From the cell containing the given text, extract its center point as [X, Y] coordinate. 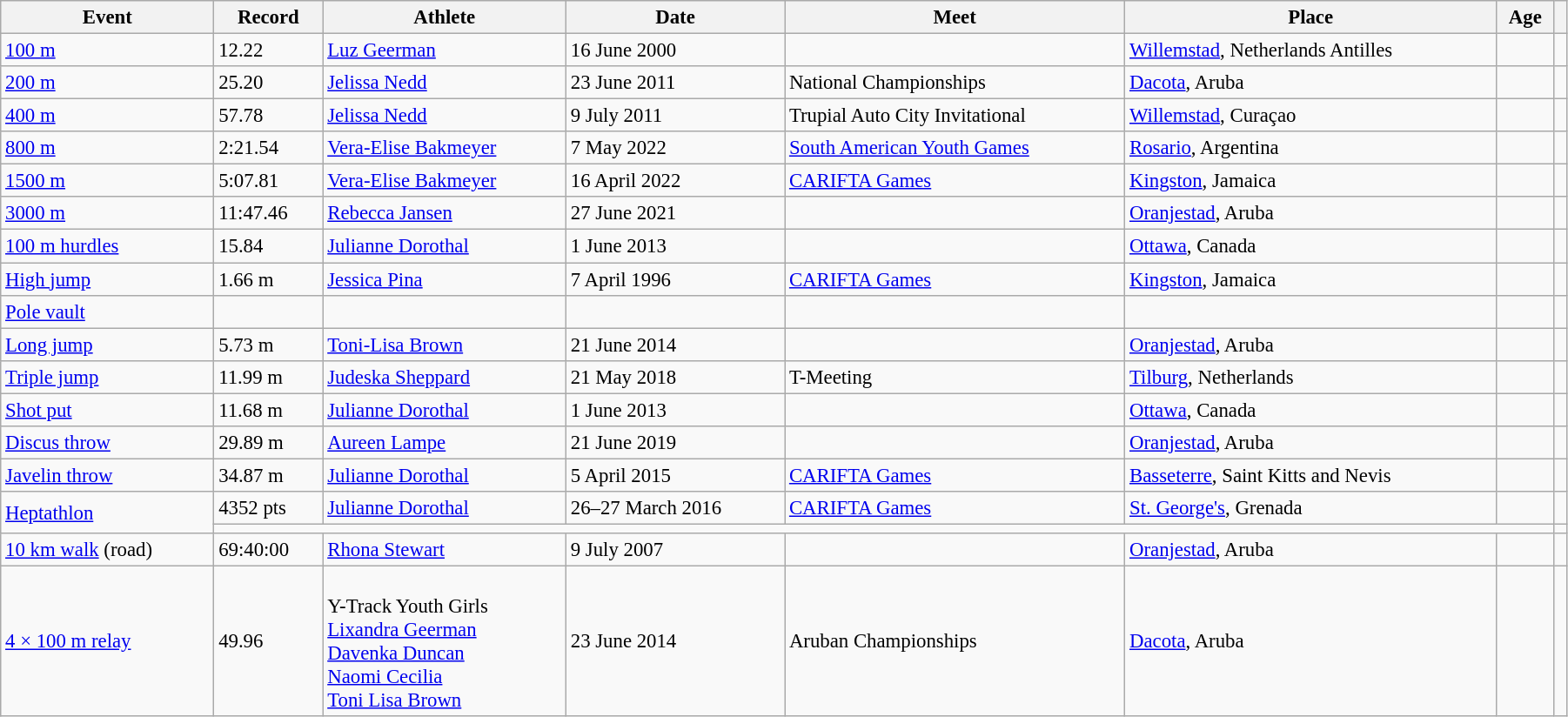
5:07.81 [268, 181]
7 May 2022 [675, 148]
9 July 2007 [675, 550]
25.20 [268, 83]
Athlete [445, 17]
100 m hurdles [108, 246]
National Championships [955, 83]
2:21.54 [268, 148]
Judeska Sheppard [445, 377]
69:40:00 [268, 550]
Tilburg, Netherlands [1310, 377]
Date [675, 17]
St. George's, Grenada [1310, 508]
21 May 2018 [675, 377]
Event [108, 17]
Place [1310, 17]
Willemstad, Netherlands Antilles [1310, 50]
Willemstad, Curaçao [1310, 116]
Rebecca Jansen [445, 213]
4 × 100 m relay [108, 642]
South American Youth Games [955, 148]
4352 pts [268, 508]
400 m [108, 116]
100 m [108, 50]
Triple jump [108, 377]
Javelin throw [108, 475]
Heptathlon [108, 513]
16 June 2000 [675, 50]
Y-Track Youth GirlsLixandra GeermanDavenka DuncanNaomi CeciliaToni Lisa Brown [445, 642]
Aureen Lampe [445, 443]
T-Meeting [955, 377]
Age [1525, 17]
1500 m [108, 181]
Trupial Auto City Invitational [955, 116]
21 June 2019 [675, 443]
11.68 m [268, 410]
10 km walk (road) [108, 550]
11:47.46 [268, 213]
57.78 [268, 116]
3000 m [108, 213]
Basseterre, Saint Kitts and Nevis [1310, 475]
27 June 2021 [675, 213]
Jessica Pina [445, 279]
Rosario, Argentina [1310, 148]
23 June 2014 [675, 642]
23 June 2011 [675, 83]
26–27 March 2016 [675, 508]
Toni-Lisa Brown [445, 345]
Discus throw [108, 443]
12.22 [268, 50]
Shot put [108, 410]
1.66 m [268, 279]
Record [268, 17]
800 m [108, 148]
Rhona Stewart [445, 550]
16 April 2022 [675, 181]
9 July 2011 [675, 116]
11.99 m [268, 377]
High jump [108, 279]
15.84 [268, 246]
200 m [108, 83]
Meet [955, 17]
5.73 m [268, 345]
Pole vault [108, 312]
Long jump [108, 345]
Aruban Championships [955, 642]
Luz Geerman [445, 50]
34.87 m [268, 475]
7 April 1996 [675, 279]
21 June 2014 [675, 345]
5 April 2015 [675, 475]
29.89 m [268, 443]
49.96 [268, 642]
